Identify which cell holds the provided text, then report its [X, Y] central coordinate. 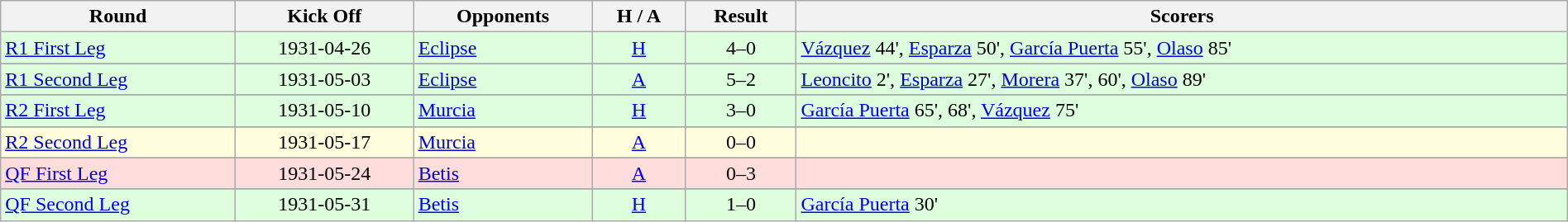
1931-05-10 [324, 111]
H / A [638, 17]
García Puerta 65', 68', Vázquez 75' [1182, 111]
3–0 [741, 111]
4–0 [741, 48]
Opponents [503, 17]
García Puerta 30' [1182, 205]
1931-05-03 [324, 79]
R1 First Leg [118, 48]
5–2 [741, 79]
Scorers [1182, 17]
Round [118, 17]
R2 Second Leg [118, 142]
1931-05-24 [324, 173]
1931-05-31 [324, 205]
Leoncito 2', Esparza 27', Morera 37', 60', Olaso 89' [1182, 79]
1931-05-17 [324, 142]
QF First Leg [118, 173]
Vázquez 44', Esparza 50', García Puerta 55', Olaso 85' [1182, 48]
0–3 [741, 173]
0–0 [741, 142]
1–0 [741, 205]
R2 First Leg [118, 111]
R1 Second Leg [118, 79]
1931-04-26 [324, 48]
QF Second Leg [118, 205]
Result [741, 17]
Kick Off [324, 17]
